Extract the (X, Y) coordinate from the center of the cell holding the provided text.  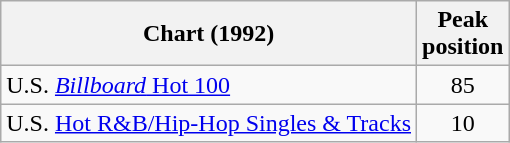
U.S. Billboard Hot 100 (209, 85)
Peakposition (463, 34)
10 (463, 123)
U.S. Hot R&B/Hip-Hop Singles & Tracks (209, 123)
Chart (1992) (209, 34)
85 (463, 85)
